Return [x, y] of the center of cell containing provided text 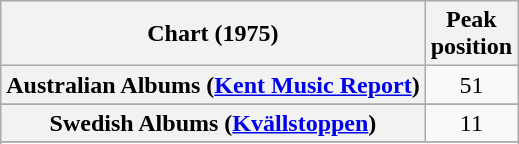
11 [471, 123]
Chart (1975) [213, 34]
Australian Albums (Kent Music Report) [213, 85]
Swedish Albums (Kvällstoppen) [213, 123]
51 [471, 85]
Peakposition [471, 34]
